Provide the [x, y] coordinate of the cell's center where the given text is located.  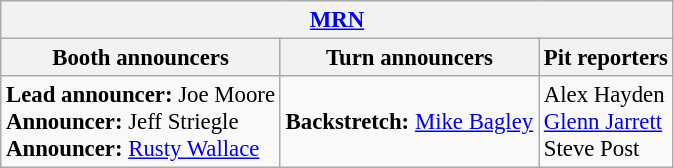
Pit reporters [606, 58]
Lead announcer: Joe MooreAnnouncer: Jeff StriegleAnnouncer: Rusty Wallace [141, 122]
Turn announcers [409, 58]
Backstretch: Mike Bagley [409, 122]
Alex HaydenGlenn JarrettSteve Post [606, 122]
MRN [338, 20]
Booth announcers [141, 58]
